Extract the (X, Y) coordinate from the center of the cell holding the provided text.  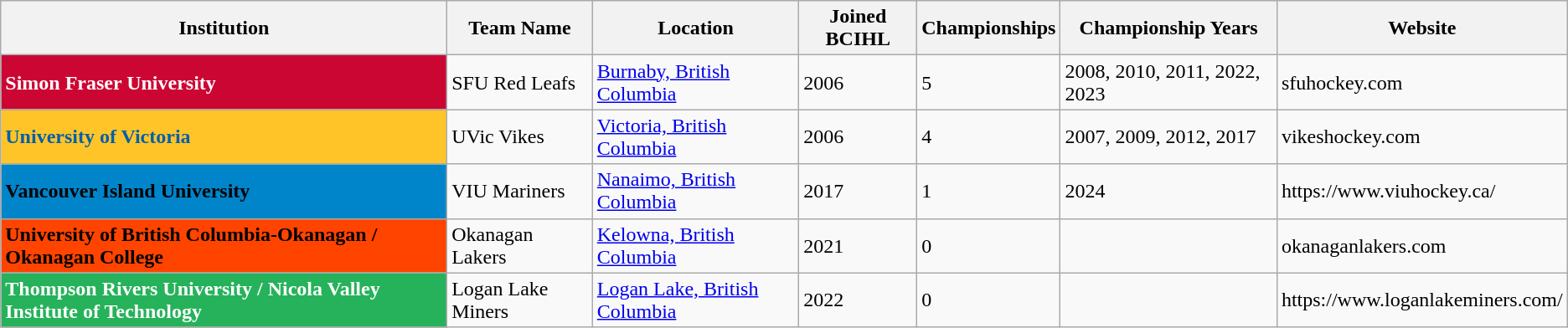
vikeshockey.com (1422, 137)
SFU Red Leafs (520, 82)
sfuhockey.com (1422, 82)
Joined BCIHL (858, 28)
4 (988, 137)
2017 (858, 191)
Logan Lake Miners (520, 300)
2007, 2009, 2012, 2017 (1169, 137)
UVic Vikes (520, 137)
okanaganlakers.com (1422, 246)
Simon Fraser University (224, 82)
Team Name (520, 28)
https://www.viuhockey.ca/ (1422, 191)
Website (1422, 28)
Burnaby, British Columbia (695, 82)
Vancouver Island University (224, 191)
Location (695, 28)
5 (988, 82)
Victoria, British Columbia (695, 137)
Thompson Rivers University / Nicola Valley Institute of Technology (224, 300)
Championship Years (1169, 28)
https://www.loganlakeminers.com/ (1422, 300)
Kelowna, British Columbia (695, 246)
Okanagan Lakers (520, 246)
Logan Lake, British Columbia (695, 300)
2024 (1169, 191)
University of British Columbia-Okanagan / Okanagan College (224, 246)
1 (988, 191)
Institution (224, 28)
2022 (858, 300)
2021 (858, 246)
University of Victoria (224, 137)
VIU Mariners (520, 191)
Nanaimo, British Columbia (695, 191)
2008, 2010, 2011, 2022, 2023 (1169, 82)
Championships (988, 28)
